Extract the (x, y) coordinate from the center of the cell holding the provided text.  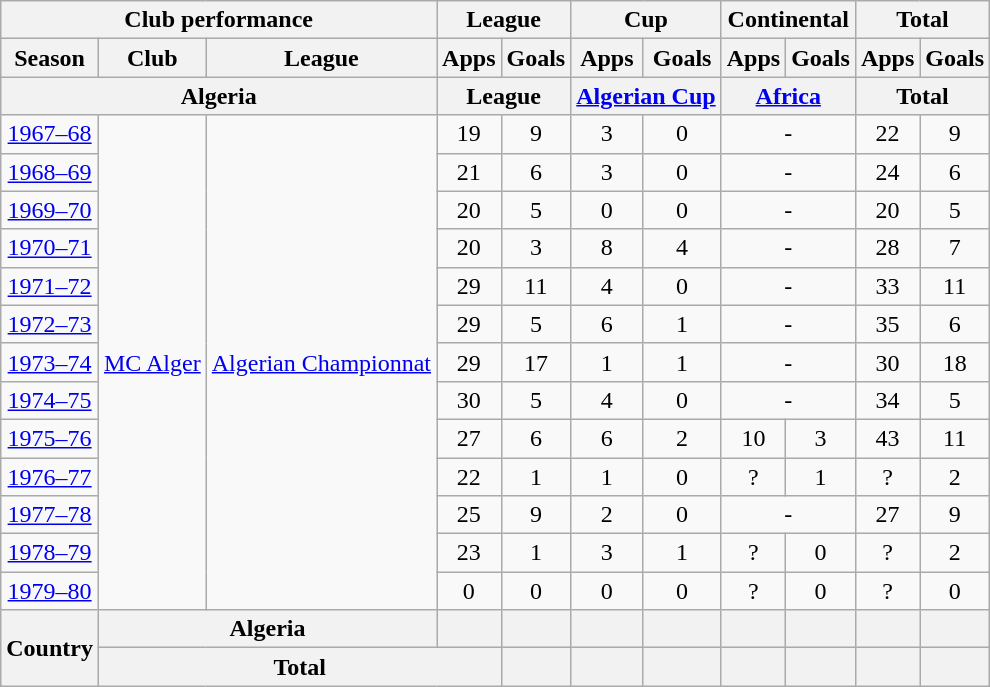
Country (50, 648)
1970–71 (50, 248)
24 (887, 172)
8 (607, 248)
Algerian Cup (646, 96)
17 (536, 362)
34 (887, 400)
Club (152, 58)
7 (955, 248)
10 (753, 438)
1968–69 (50, 172)
28 (887, 248)
1975–76 (50, 438)
1971–72 (50, 286)
1972–73 (50, 324)
Season (50, 58)
1973–74 (50, 362)
1974–75 (50, 400)
19 (469, 134)
43 (887, 438)
21 (469, 172)
23 (469, 553)
35 (887, 324)
Algerian Championnat (321, 362)
1976–77 (50, 477)
1967–68 (50, 134)
Continental (788, 20)
1979–80 (50, 591)
Africa (788, 96)
Cup (646, 20)
33 (887, 286)
1969–70 (50, 210)
1978–79 (50, 553)
25 (469, 515)
1977–78 (50, 515)
Club performance (219, 20)
18 (955, 362)
MC Alger (152, 362)
